Search for the cell housing the specified text and yield its (x, y) center coordinate. 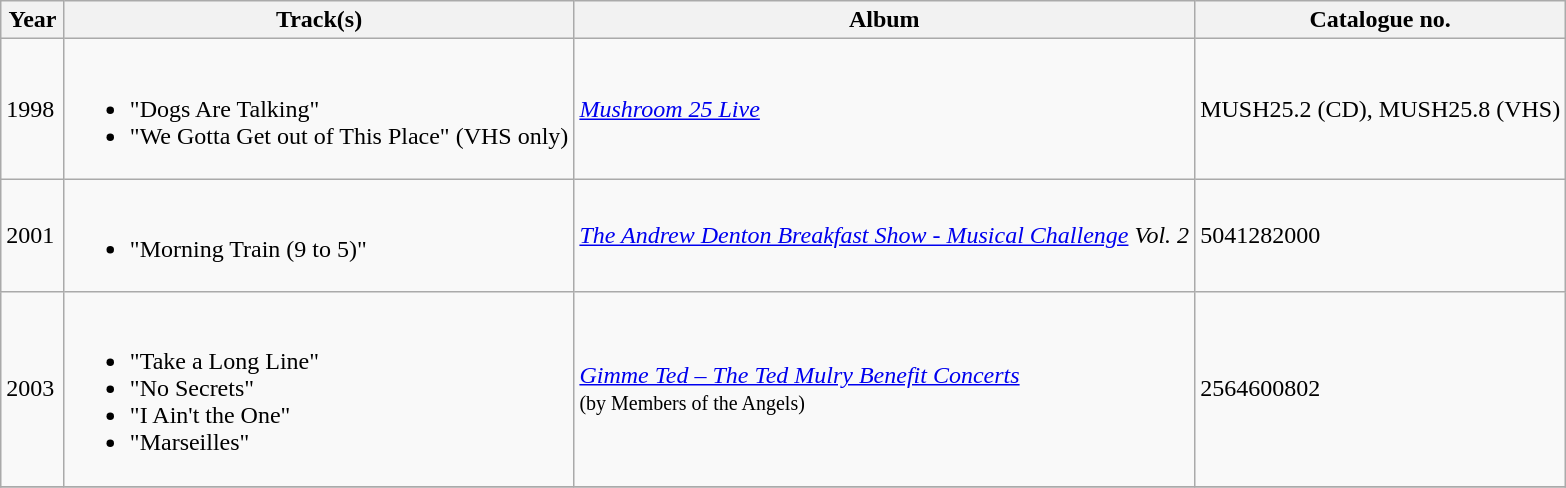
2003 (33, 389)
2564600802 (1380, 389)
"Morning Train (9 to 5)" (319, 236)
1998 (33, 109)
The Andrew Denton Breakfast Show - Musical Challenge Vol. 2 (884, 236)
Album (884, 20)
"Dogs Are Talking""We Gotta Get out of This Place" (VHS only) (319, 109)
Track(s) (319, 20)
Mushroom 25 Live (884, 109)
Gimme Ted – The Ted Mulry Benefit Concerts(by Members of the Angels) (884, 389)
MUSH25.2 (CD), MUSH25.8 (VHS) (1380, 109)
Catalogue no. (1380, 20)
5041282000 (1380, 236)
2001 (33, 236)
"Take a Long Line""No Secrets""I Ain't the One""Marseilles" (319, 389)
Year (33, 20)
